From the cell containing the given text, extract its center point as (X, Y) coordinate. 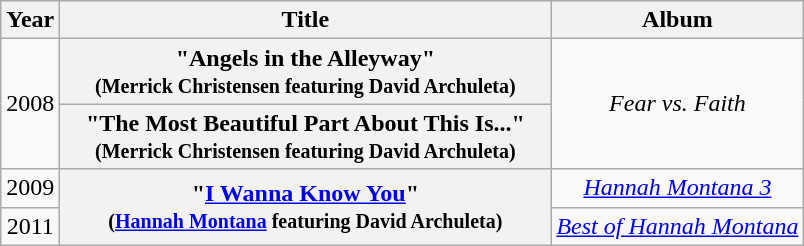
"I Wanna Know You"(Hannah Montana featuring David Archuleta) (306, 207)
"Angels in the Alleyway"(Merrick Christensen featuring David Archuleta) (306, 72)
Album (678, 20)
"The Most Beautiful Part About This Is..."(Merrick Christensen featuring David Archuleta) (306, 136)
Title (306, 20)
Fear vs. Faith (678, 104)
Year (30, 20)
2009 (30, 188)
2011 (30, 226)
Hannah Montana 3 (678, 188)
Best of Hannah Montana (678, 226)
2008 (30, 104)
